Return the [x, y] coordinate for the center point of the cell that contains the specified text.  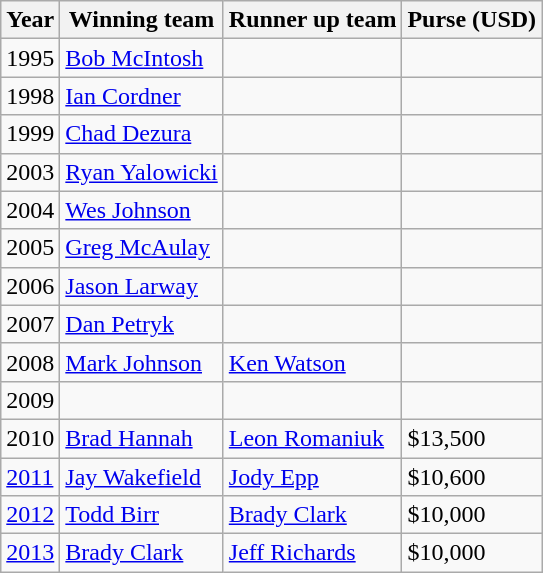
2011 [30, 477]
2006 [30, 286]
Jay Wakefield [142, 477]
2013 [30, 553]
Purse (USD) [472, 20]
1995 [30, 58]
1999 [30, 134]
1998 [30, 96]
Wes Johnson [142, 210]
$13,500 [472, 438]
2012 [30, 515]
2003 [30, 172]
Chad Dezura [142, 134]
2008 [30, 362]
2010 [30, 438]
Mark Johnson [142, 362]
Greg McAulay [142, 248]
Runner up team [312, 20]
Jason Larway [142, 286]
Ken Watson [312, 362]
Todd Birr [142, 515]
2004 [30, 210]
Bob McIntosh [142, 58]
Year [30, 20]
2007 [30, 324]
Brad Hannah [142, 438]
Jody Epp [312, 477]
2005 [30, 248]
$10,600 [472, 477]
2009 [30, 400]
Dan Petryk [142, 324]
Ryan Yalowicki [142, 172]
Ian Cordner [142, 96]
Leon Romaniuk [312, 438]
Winning team [142, 20]
Jeff Richards [312, 553]
